Search for the cell housing the specified text and yield its [X, Y] center coordinate. 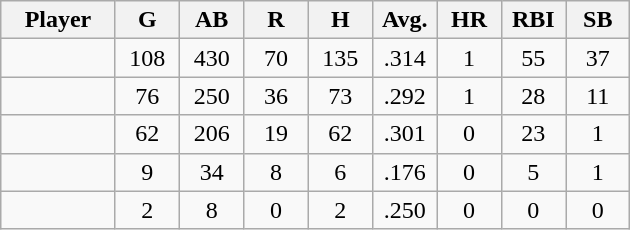
135 [340, 58]
RBI [533, 20]
250 [211, 96]
.314 [404, 58]
206 [211, 134]
G [147, 20]
36 [276, 96]
70 [276, 58]
28 [533, 96]
AB [211, 20]
55 [533, 58]
19 [276, 134]
6 [340, 172]
9 [147, 172]
SB [598, 20]
R [276, 20]
108 [147, 58]
23 [533, 134]
.176 [404, 172]
11 [598, 96]
34 [211, 172]
Player [58, 20]
76 [147, 96]
HR [469, 20]
73 [340, 96]
.292 [404, 96]
H [340, 20]
37 [598, 58]
5 [533, 172]
430 [211, 58]
Avg. [404, 20]
.250 [404, 210]
.301 [404, 134]
